Detect which cell encompasses the target text, then output its [X, Y] center coordinate. 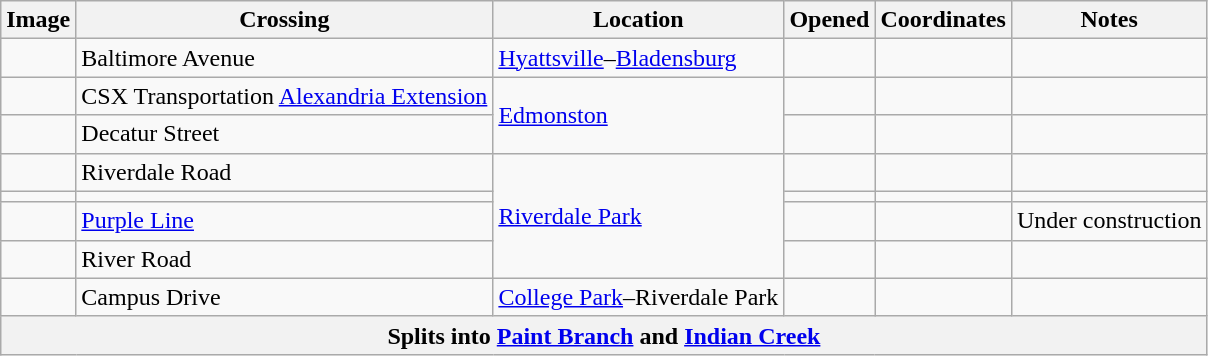
Location [638, 20]
Hyattsville–Bladensburg [638, 58]
Coordinates [943, 20]
College Park–Riverdale Park [638, 297]
Baltimore Avenue [284, 58]
CSX Transportation Alexandria Extension [284, 96]
Image [38, 20]
Edmonston [638, 115]
Riverdale Road [284, 172]
Splits into Paint Branch and Indian Creek [604, 335]
Decatur Street [284, 134]
River Road [284, 259]
Campus Drive [284, 297]
Opened [830, 20]
Crossing [284, 20]
Riverdale Park [638, 216]
Purple Line [284, 221]
Notes [1109, 20]
Under construction [1109, 221]
